Search for the cell housing the specified text and yield its (X, Y) center coordinate. 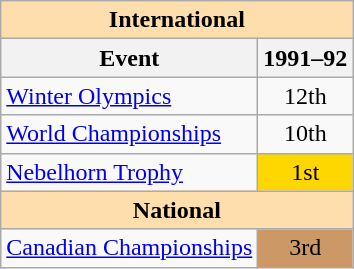
Winter Olympics (130, 96)
12th (306, 96)
3rd (306, 248)
Event (130, 58)
1st (306, 172)
Nebelhorn Trophy (130, 172)
International (177, 20)
World Championships (130, 134)
10th (306, 134)
National (177, 210)
1991–92 (306, 58)
Canadian Championships (130, 248)
